Find where the given text appears and provide that cell's center as [x, y] coordinate. 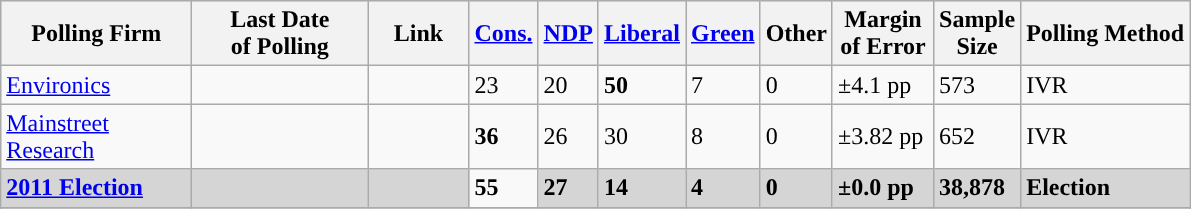
38,878 [978, 188]
26 [568, 136]
NDP [568, 34]
23 [504, 85]
7 [724, 85]
Link [418, 34]
4 [724, 188]
30 [642, 136]
8 [724, 136]
20 [568, 85]
652 [978, 136]
14 [642, 188]
Last Dateof Polling [280, 34]
Cons. [504, 34]
573 [978, 85]
Mainstreet Research [96, 136]
±4.1 pp [882, 85]
Other [796, 34]
±3.82 pp [882, 136]
27 [568, 188]
Marginof Error [882, 34]
±0.0 pp [882, 188]
Polling Method [1106, 34]
SampleSize [978, 34]
Election [1106, 188]
Green [724, 34]
Polling Firm [96, 34]
55 [504, 188]
Liberal [642, 34]
Environics [96, 85]
2011 Election [96, 188]
50 [642, 85]
36 [504, 136]
